Provide the [X, Y] coordinate of the cell's center where the given text is located.  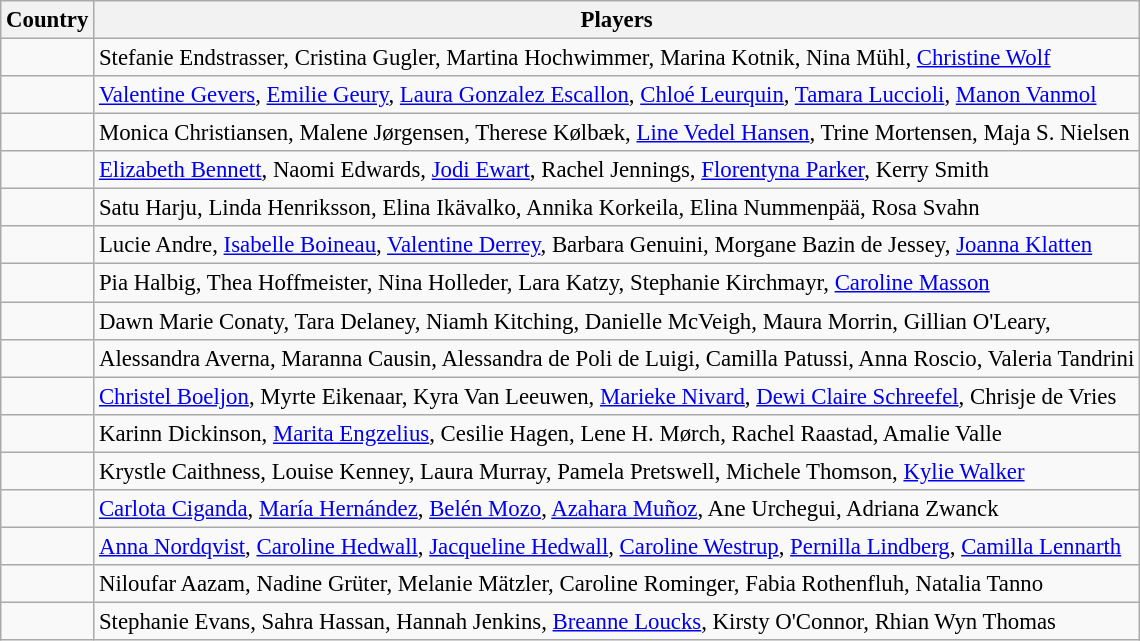
Anna Nordqvist, Caroline Hedwall, Jacqueline Hedwall, Caroline Westrup, Pernilla Lindberg, Camilla Lennarth [617, 546]
Lucie Andre, Isabelle Boineau, Valentine Derrey, Barbara Genuini, Morgane Bazin de Jessey, Joanna Klatten [617, 245]
Alessandra Averna, Maranna Causin, Alessandra de Poli de Luigi, Camilla Patussi, Anna Roscio, Valeria Tandrini [617, 358]
Karinn Dickinson, Marita Engzelius, Cesilie Hagen, Lene H. Mørch, Rachel Raastad, Amalie Valle [617, 433]
Pia Halbig, Thea Hoffmeister, Nina Holleder, Lara Katzy, Stephanie Kirchmayr, Caroline Masson [617, 283]
Elizabeth Bennett, Naomi Edwards, Jodi Ewart, Rachel Jennings, Florentyna Parker, Kerry Smith [617, 170]
Niloufar Aazam, Nadine Grüter, Melanie Mätzler, Caroline Rominger, Fabia Rothenfluh, Natalia Tanno [617, 584]
Krystle Caithness, Louise Kenney, Laura Murray, Pamela Pretswell, Michele Thomson, Kylie Walker [617, 471]
Carlota Ciganda, María Hernández, Belén Mozo, Azahara Muñoz, Ane Urchegui, Adriana Zwanck [617, 509]
Stephanie Evans, Sahra Hassan, Hannah Jenkins, Breanne Loucks, Kirsty O'Connor, Rhian Wyn Thomas [617, 621]
Stefanie Endstrasser, Cristina Gugler, Martina Hochwimmer, Marina Kotnik, Nina Mühl, Christine Wolf [617, 58]
Country [48, 20]
Dawn Marie Conaty, Tara Delaney, Niamh Kitching, Danielle McVeigh, Maura Morrin, Gillian O'Leary, [617, 321]
Satu Harju, Linda Henriksson, Elina Ikävalko, Annika Korkeila, Elina Nummenpää, Rosa Svahn [617, 208]
Monica Christiansen, Malene Jørgensen, Therese Kølbæk, Line Vedel Hansen, Trine Mortensen, Maja S. Nielsen [617, 133]
Valentine Gevers, Emilie Geury, Laura Gonzalez Escallon, Chloé Leurquin, Tamara Luccioli, Manon Vanmol [617, 95]
Players [617, 20]
Christel Boeljon, Myrte Eikenaar, Kyra Van Leeuwen, Marieke Nivard, Dewi Claire Schreefel, Chrisje de Vries [617, 396]
